Pinpoint the cell where the given text exists, returning its [X, Y] midpoint coordinate. 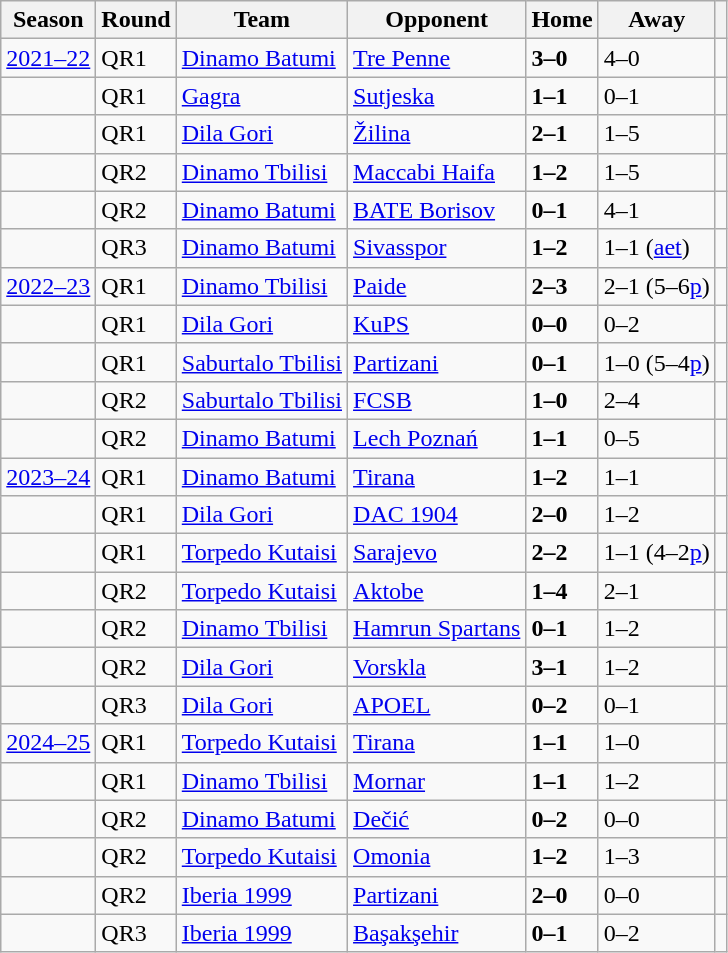
Sutjeska [437, 96]
4–1 [656, 210]
1–0 (5–4p) [656, 362]
DAC 1904 [437, 515]
2–3 [562, 286]
3–1 [562, 667]
3–0 [562, 58]
2024–25 [48, 743]
4–0 [656, 58]
Round [136, 20]
Sarajevo [437, 553]
Vorskla [437, 667]
Maccabi Haifa [437, 172]
Gagra [262, 96]
0–5 [656, 438]
1–3 [656, 857]
Opponent [437, 20]
2021–22 [48, 58]
Away [656, 20]
Žilina [437, 134]
2–2 [562, 553]
APOEL [437, 705]
1–1 (4–2p) [656, 553]
FCSB [437, 400]
Season [48, 20]
Paide [437, 286]
Dečić [437, 819]
Sivasspor [437, 248]
Hamrun Spartans [437, 629]
Team [262, 20]
Home [562, 20]
Omonia [437, 857]
Başakşehir [437, 933]
Mornar [437, 781]
Aktobe [437, 591]
2023–24 [48, 477]
Tre Penne [437, 58]
1–1 (aet) [656, 248]
2–1 (5–6p) [656, 286]
Lech Poznań [437, 438]
KuPS [437, 324]
BATE Borisov [437, 210]
2022–23 [48, 286]
1–4 [562, 591]
2–4 [656, 400]
